Detect which cell encompasses the target text, then output its (x, y) center coordinate. 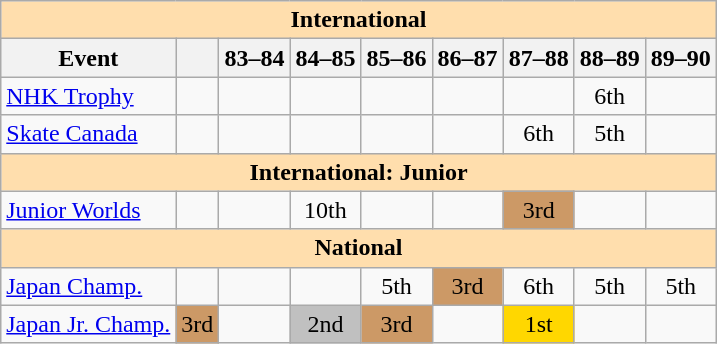
Event (88, 58)
Japan Champ. (88, 286)
International (359, 20)
84–85 (326, 58)
International: Junior (359, 172)
88–89 (610, 58)
1st (538, 324)
NHK Trophy (88, 96)
86–87 (468, 58)
87–88 (538, 58)
10th (326, 210)
Japan Jr. Champ. (88, 324)
Skate Canada (88, 134)
National (359, 248)
89–90 (680, 58)
85–86 (396, 58)
Junior Worlds (88, 210)
2nd (326, 324)
83–84 (254, 58)
